Determine the (x, y) coordinate at the center of the cell enclosing the given text.  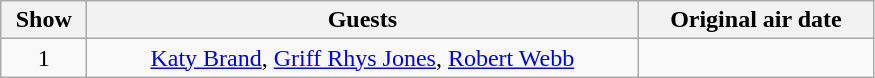
1 (44, 58)
Show (44, 20)
Katy Brand, Griff Rhys Jones, Robert Webb (362, 58)
Guests (362, 20)
Original air date (756, 20)
